Search for the cell housing the specified text and yield its [x, y] center coordinate. 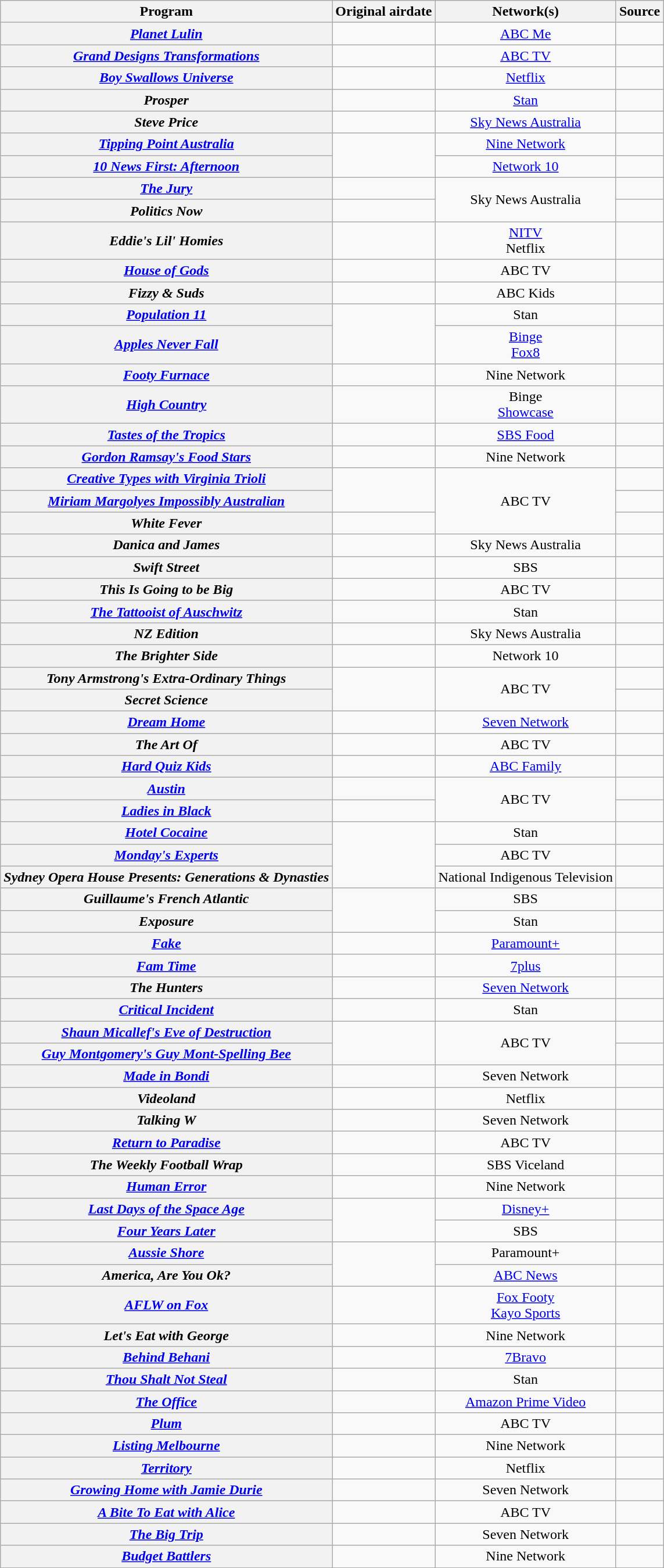
Videoland [166, 1098]
Exposure [166, 921]
Fox FootyKayo Sports [526, 1305]
Apples Never Fall [166, 345]
Fizzy & Suds [166, 292]
Let's Eat with George [166, 1335]
Danica and James [166, 545]
Made in Bondi [166, 1076]
House of Gods [166, 270]
Eddie's Lil' Homies [166, 241]
The Weekly Football Wrap [166, 1165]
Budget Battlers [166, 1556]
Last Days of the Space Age [166, 1209]
Source [639, 12]
High Country [166, 404]
Listing Melbourne [166, 1446]
Fam Time [166, 965]
Dream Home [166, 722]
BingeFox8 [526, 345]
Territory [166, 1468]
Creative Types with Virginia Trioli [166, 479]
Steve Price [166, 122]
Thou Shalt Not Steal [166, 1379]
The Art Of [166, 744]
Ladies in Black [166, 811]
Guy Montgomery's Guy Mont-Spelling Bee [166, 1054]
Shaun Micallef's Eve of Destruction [166, 1032]
Boy Swallows Universe [166, 78]
Tastes of the Tropics [166, 435]
Human Error [166, 1187]
ABC Kids [526, 292]
The Hunters [166, 987]
Aussie Shore [166, 1253]
Behind Behani [166, 1357]
Austin [166, 789]
Program [166, 12]
Guillaume's French Atlantic [166, 899]
The Jury [166, 188]
BingeShowcase [526, 404]
Network(s) [526, 12]
White Fever [166, 523]
Footy Furnace [166, 375]
Tony Armstrong's Extra-Ordinary Things [166, 678]
Secret Science [166, 700]
The Brighter Side [166, 656]
Amazon Prime Video [526, 1401]
10 News First: Afternoon [166, 166]
A Bite To Eat with Alice [166, 1512]
Original airdate [383, 12]
SBS Food [526, 435]
Critical Incident [166, 1009]
ABC News [526, 1275]
Sydney Opera House Presents: Generations & Dynasties [166, 877]
7Bravo [526, 1357]
Four Years Later [166, 1231]
The Big Trip [166, 1534]
Fake [166, 943]
National Indigenous Television [526, 877]
Hotel Cocaine [166, 833]
ABC Me [526, 34]
NITVNetflix [526, 241]
Grand Designs Transformations [166, 56]
Hard Quiz Kids [166, 767]
The Tattooist of Auschwitz [166, 611]
Growing Home with Jamie Durie [166, 1490]
The Office [166, 1401]
This Is Going to be Big [166, 589]
NZ Edition [166, 633]
Monday's Experts [166, 855]
AFLW on Fox [166, 1305]
SBS Viceland [526, 1165]
Plum [166, 1424]
Gordon Ramsay's Food Stars [166, 457]
Miriam Margolyes Impossibly Australian [166, 501]
Talking W [166, 1120]
Prosper [166, 100]
Disney+ [526, 1209]
ABC Family [526, 767]
7plus [526, 965]
Swift Street [166, 567]
Planet Lulin [166, 34]
Return to Paradise [166, 1143]
America, Are You Ok? [166, 1275]
Population 11 [166, 315]
Politics Now [166, 210]
Tipping Point Australia [166, 144]
